Locate the cell with the specified text and output its (x, y) center coordinate. 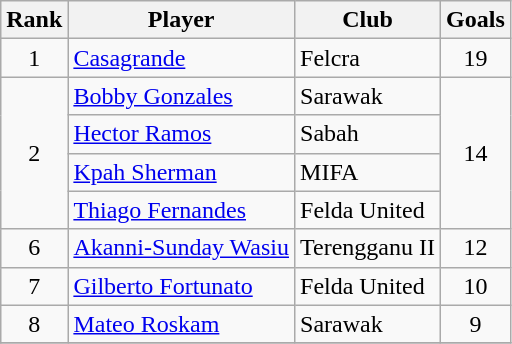
Player (182, 20)
Akanni-Sunday Wasiu (182, 248)
MIFA (368, 172)
Goals (476, 20)
Rank (34, 20)
Gilberto Fortunato (182, 286)
Felcra (368, 58)
2 (34, 153)
Casagrande (182, 58)
19 (476, 58)
Club (368, 20)
Thiago Fernandes (182, 210)
Mateo Roskam (182, 324)
7 (34, 286)
Kpah Sherman (182, 172)
Hector Ramos (182, 134)
12 (476, 248)
14 (476, 153)
1 (34, 58)
Terengganu II (368, 248)
Sabah (368, 134)
6 (34, 248)
8 (34, 324)
9 (476, 324)
10 (476, 286)
Bobby Gonzales (182, 96)
